For the text-containing cell, return its midpoint in (X, Y) coordinate format. 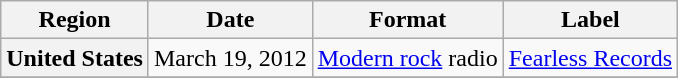
Modern rock radio (408, 58)
Region (75, 20)
Date (230, 20)
March 19, 2012 (230, 58)
Format (408, 20)
Fearless Records (590, 58)
United States (75, 58)
Label (590, 20)
